For the text-containing cell, return its midpoint in (X, Y) coordinate format. 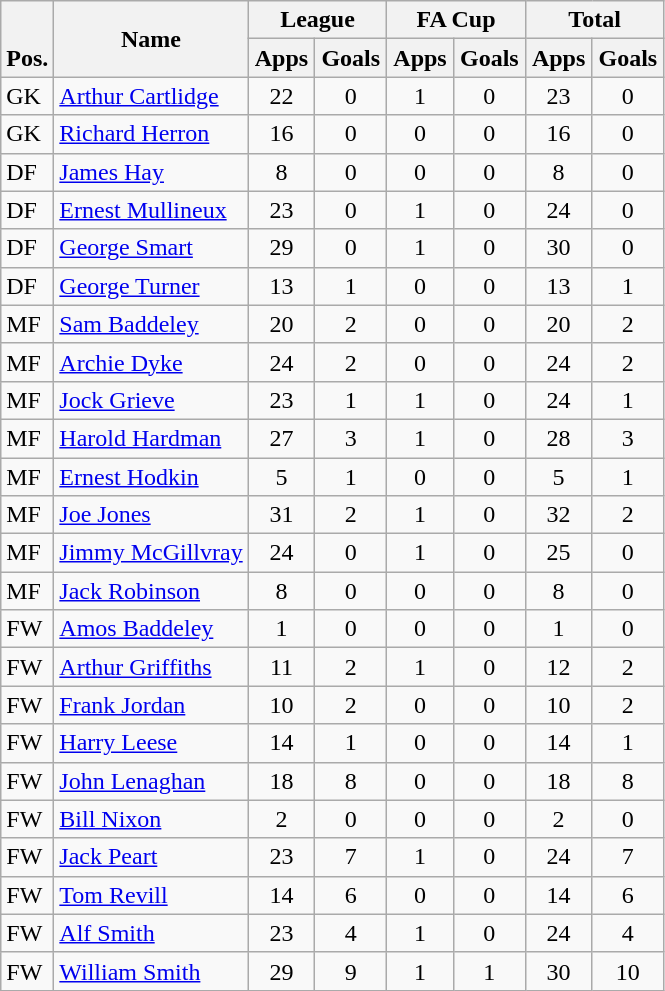
Jock Grieve (151, 400)
27 (282, 438)
11 (282, 667)
Name (151, 39)
22 (282, 96)
Sam Baddeley (151, 324)
James Hay (151, 172)
George Smart (151, 248)
Joe Jones (151, 515)
Harry Leese (151, 743)
Bill Nixon (151, 819)
Ernest Mullineux (151, 210)
George Turner (151, 286)
28 (558, 438)
Arthur Griffiths (151, 667)
12 (558, 667)
League (318, 20)
Jack Robinson (151, 591)
FA Cup (456, 20)
Pos. (28, 39)
Ernest Hodkin (151, 477)
32 (558, 515)
Tom Revill (151, 895)
Alf Smith (151, 933)
John Lenaghan (151, 781)
Arthur Cartlidge (151, 96)
Harold Hardman (151, 438)
Richard Herron (151, 134)
Total (594, 20)
9 (351, 971)
Amos Baddeley (151, 629)
25 (558, 553)
31 (282, 515)
William Smith (151, 971)
Archie Dyke (151, 362)
Jimmy McGillvray (151, 553)
Jack Peart (151, 857)
Frank Jordan (151, 705)
